Search for the cell housing the specified text and yield its [X, Y] center coordinate. 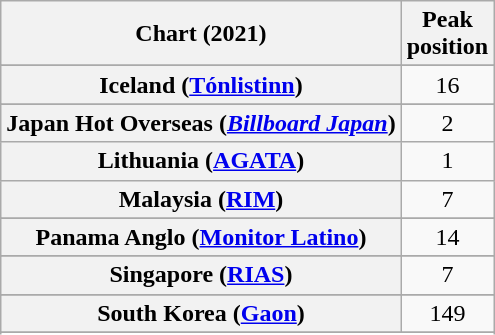
149 [447, 313]
14 [447, 237]
Iceland (Tónlistinn) [201, 85]
Panama Anglo (Monitor Latino) [201, 237]
Malaysia (RIM) [201, 199]
2 [447, 123]
South Korea (Gaon) [201, 313]
Japan Hot Overseas (Billboard Japan) [201, 123]
Lithuania (AGATA) [201, 161]
Chart (2021) [201, 34]
Peakposition [447, 34]
1 [447, 161]
16 [447, 85]
Singapore (RIAS) [201, 275]
